Capture the cell that displays the provided text and extract its (x, y) central coordinate. 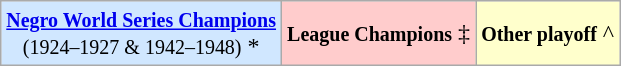
Other playoff ^ (548, 34)
League Champions ‡ (379, 34)
Negro World Series Champions(1924–1927 & 1942–1948) * (142, 34)
